Locate the cell with the specified text and output its (x, y) center coordinate. 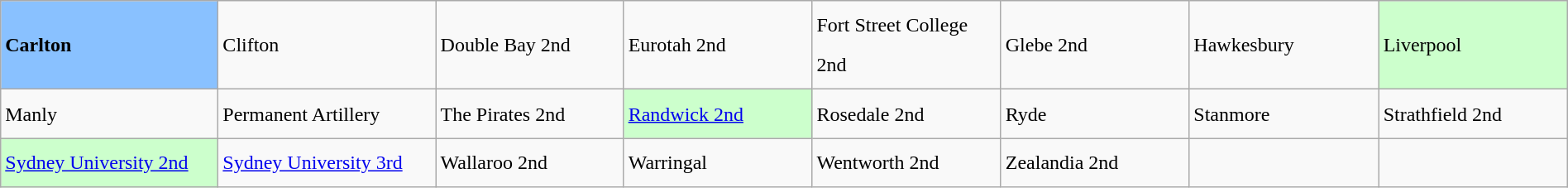
Wentworth 2nd (906, 162)
Sydney University 3rd (327, 162)
Eurotah 2nd (718, 45)
Clifton (327, 45)
Warringal (718, 162)
Carlton (109, 45)
Randwick 2nd (718, 114)
Stanmore (1284, 114)
Fort Street College 2nd (906, 45)
Strathfield 2nd (1473, 114)
Permanent Artillery (327, 114)
Rosedale 2nd (906, 114)
Glebe 2nd (1095, 45)
Double Bay 2nd (529, 45)
The Pirates 2nd (529, 114)
Manly (109, 114)
Sydney University 2nd (109, 162)
Zealandia 2nd (1095, 162)
Wallaroo 2nd (529, 162)
Ryde (1095, 114)
Liverpool (1473, 45)
Hawkesbury (1284, 45)
